Output the [x, y] coordinate of the center of the cell containing the given text.  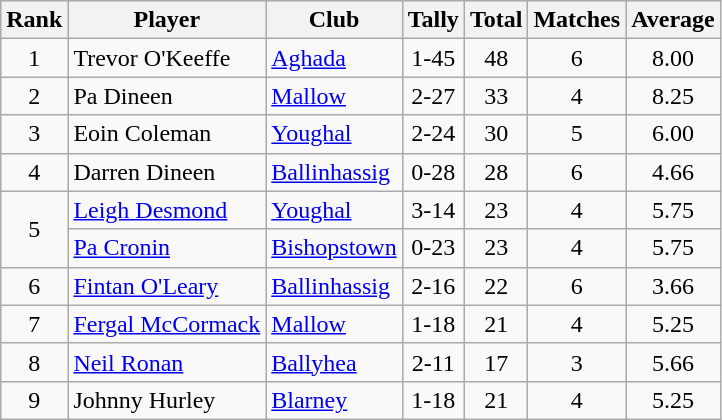
7 [34, 324]
Fintan O'Leary [167, 286]
9 [34, 400]
Bishopstown [334, 248]
8 [34, 362]
30 [496, 134]
0-23 [433, 248]
8.00 [674, 58]
Pa Dineen [167, 96]
Leigh Desmond [167, 210]
22 [496, 286]
17 [496, 362]
3-14 [433, 210]
Pa Cronin [167, 248]
Rank [34, 20]
3.66 [674, 286]
2 [34, 96]
28 [496, 172]
Johnny Hurley [167, 400]
Matches [577, 20]
Total [496, 20]
Club [334, 20]
2-16 [433, 286]
0-28 [433, 172]
Average [674, 20]
1-45 [433, 58]
Tally [433, 20]
2-24 [433, 134]
6.00 [674, 134]
48 [496, 58]
Player [167, 20]
Blarney [334, 400]
33 [496, 96]
2-27 [433, 96]
5.66 [674, 362]
8.25 [674, 96]
Aghada [334, 58]
1 [34, 58]
Fergal McCormack [167, 324]
Neil Ronan [167, 362]
Eoin Coleman [167, 134]
Trevor O'Keeffe [167, 58]
2-11 [433, 362]
Darren Dineen [167, 172]
4.66 [674, 172]
Ballyhea [334, 362]
